For the text-containing cell, return its midpoint in [X, Y] coordinate format. 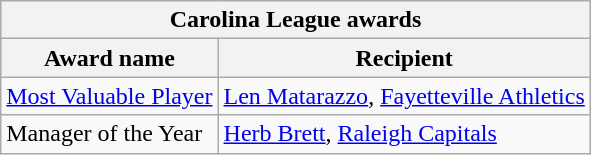
Award name [110, 58]
Len Matarazzo, Fayetteville Athletics [404, 96]
Manager of the Year [110, 134]
Most Valuable Player [110, 96]
Carolina League awards [296, 20]
Recipient [404, 58]
Herb Brett, Raleigh Capitals [404, 134]
